Determine the (X, Y) coordinate at the center of the cell enclosing the given text.  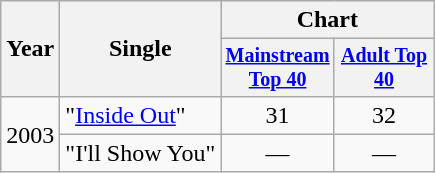
Chart (328, 20)
Adult Top 40 (384, 68)
32 (384, 115)
"Inside Out" (140, 115)
Mainstream Top 40 (278, 68)
2003 (30, 134)
Year (30, 49)
31 (278, 115)
"I'll Show You" (140, 153)
Single (140, 49)
